Identify which cell holds the provided text, then report its (x, y) central coordinate. 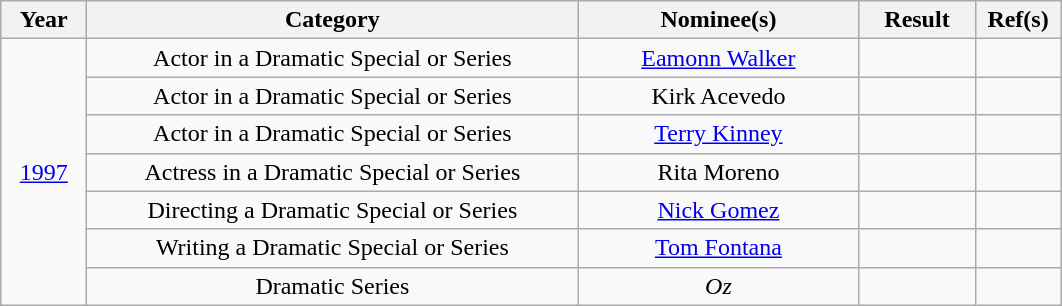
Eamonn Walker (718, 58)
Dramatic Series (332, 286)
Year (44, 20)
Kirk Acevedo (718, 96)
Oz (718, 286)
Directing a Dramatic Special or Series (332, 210)
Result (917, 20)
Category (332, 20)
Nominee(s) (718, 20)
Terry Kinney (718, 134)
Writing a Dramatic Special or Series (332, 248)
Tom Fontana (718, 248)
Nick Gomez (718, 210)
Rita Moreno (718, 172)
Ref(s) (1018, 20)
1997 (44, 172)
Actress in a Dramatic Special or Series (332, 172)
